Return (X, Y) of the center of cell containing provided text 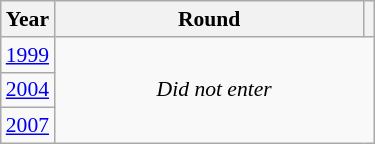
2004 (28, 90)
1999 (28, 55)
Year (28, 19)
2007 (28, 126)
Round (209, 19)
Did not enter (214, 90)
